Search for the cell housing the specified text and yield its (x, y) center coordinate. 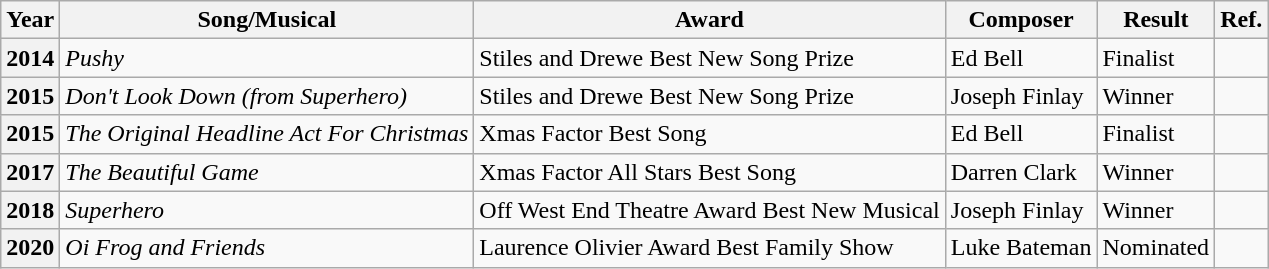
2020 (30, 248)
2014 (30, 58)
Result (1156, 20)
Laurence Olivier Award Best Family Show (710, 248)
Xmas Factor Best Song (710, 134)
Ref. (1242, 20)
Luke Bateman (1021, 248)
2018 (30, 210)
Song/Musical (267, 20)
Superhero (267, 210)
Off West End Theatre Award Best New Musical (710, 210)
Darren Clark (1021, 172)
Don't Look Down (from Superhero) (267, 96)
Xmas Factor All Stars Best Song (710, 172)
The Original Headline Act For Christmas (267, 134)
The Beautiful Game (267, 172)
Composer (1021, 20)
2017 (30, 172)
Award (710, 20)
Oi Frog and Friends (267, 248)
Pushy (267, 58)
Nominated (1156, 248)
Year (30, 20)
